For the text-containing cell, return its midpoint in (x, y) coordinate format. 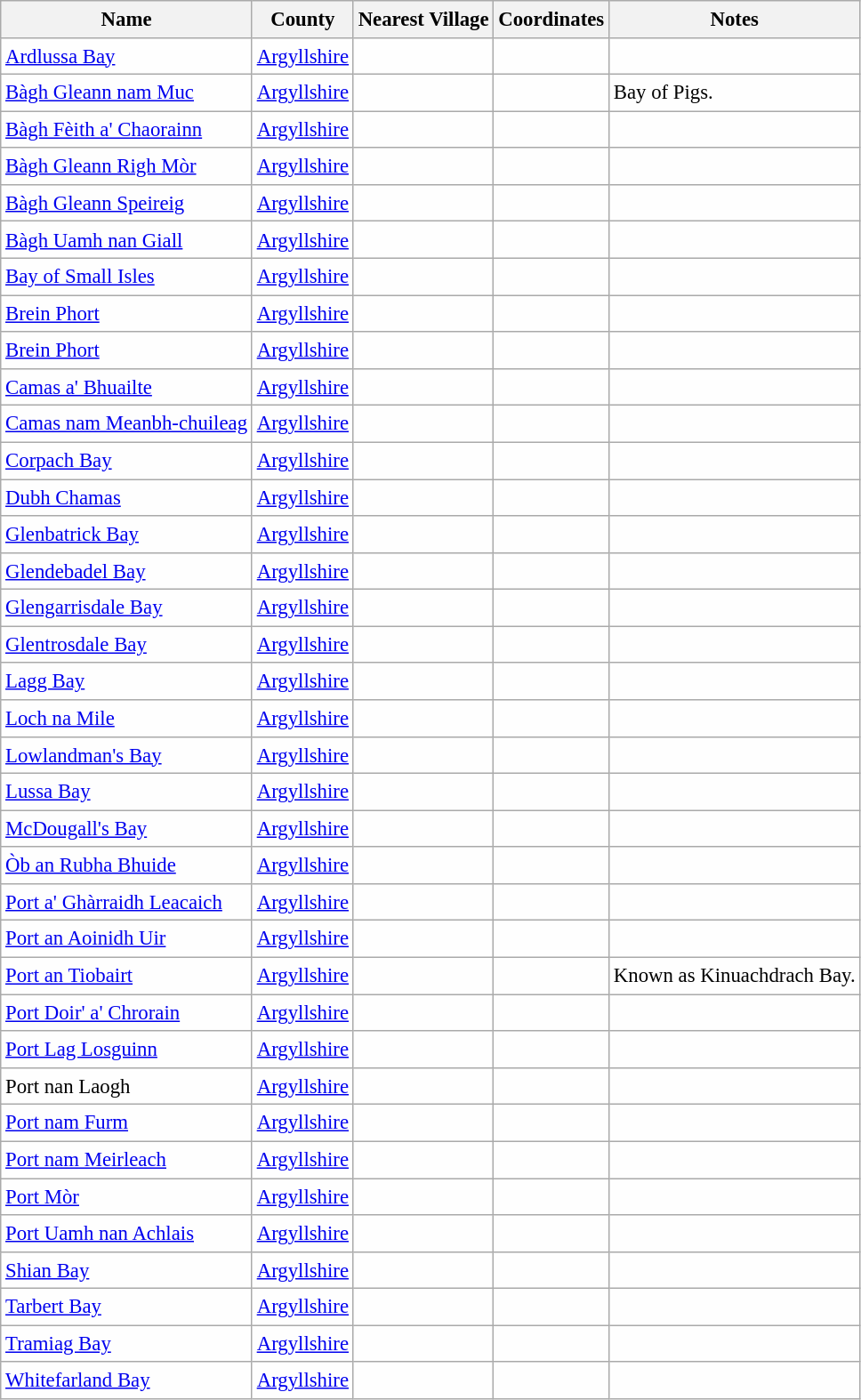
Corpach Bay (126, 461)
Camas nam Meanbh-chuileag (126, 423)
McDougall's Bay (126, 829)
Lussa Bay (126, 792)
Dubh Chamas (126, 498)
Port nan Laogh (126, 1087)
Known as Kinuachdrach Bay. (734, 975)
County (302, 20)
Tramiag Bay (126, 1343)
Name (126, 20)
Port Uamh nan Achlais (126, 1233)
Port a' Ghàrraidh Leacaich (126, 902)
Shian Bay (126, 1270)
Òb an Rubha Bhuide (126, 865)
Loch na Mile (126, 719)
Port an Tiobairt (126, 975)
Bàgh Gleann Speireig (126, 203)
Glenbatrick Bay (126, 534)
Port an Aoinidh Uir (126, 939)
Nearest Village (423, 20)
Notes (734, 20)
Tarbert Bay (126, 1307)
Bay of Small Isles (126, 278)
Port Lag Losguinn (126, 1050)
Bàgh Uamh nan Giall (126, 240)
Glendebadel Bay (126, 571)
Bàgh Fèith a' Chaorainn (126, 130)
Glentrosdale Bay (126, 644)
Whitefarland Bay (126, 1380)
Port nam Furm (126, 1122)
Lagg Bay (126, 681)
Camas a' Bhuailte (126, 388)
Lowlandman's Bay (126, 754)
Bàgh Gleann nam Muc (126, 93)
Port Mòr (126, 1197)
Port Doir' a' Chrorain (126, 1012)
Coordinates (551, 20)
Bay of Pigs. (734, 93)
Bàgh Gleann Righ Mòr (126, 165)
Ardlussa Bay (126, 55)
Glengarrisdale Bay (126, 608)
Port nam Meirleach (126, 1160)
